Scan for the cell matching the given text and deliver its (x, y) coordinate at center. 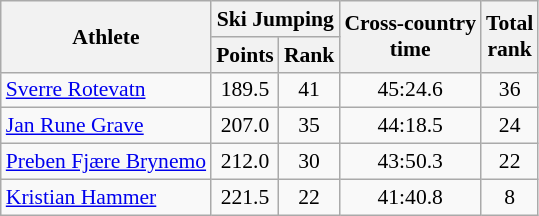
Kristian Hammer (106, 197)
43:50.3 (410, 162)
41 (310, 90)
Sverre Rotevatn (106, 90)
Jan Rune Grave (106, 126)
8 (510, 197)
207.0 (245, 126)
Ski Jumping (275, 19)
Rank (310, 55)
45:24.6 (410, 90)
30 (310, 162)
Total rank (510, 36)
44:18.5 (410, 126)
Cross-country time (410, 36)
24 (510, 126)
Athlete (106, 36)
41:40.8 (410, 197)
189.5 (245, 90)
221.5 (245, 197)
212.0 (245, 162)
Preben Fjære Brynemo (106, 162)
35 (310, 126)
36 (510, 90)
Points (245, 55)
